Search for the cell housing the specified text and yield its [x, y] center coordinate. 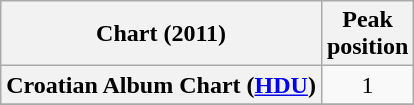
Croatian Album Chart (HDU) [162, 85]
1 [367, 85]
Chart (2011) [162, 34]
Peakposition [367, 34]
